Detect which cell encompasses the target text, then output its (X, Y) center coordinate. 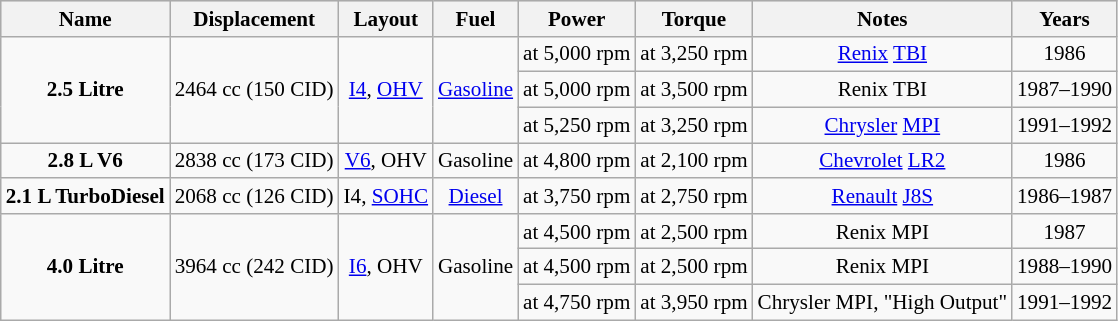
I4, OHV (386, 89)
2464 cc (150 CID) (254, 89)
Renault J8S (882, 196)
I6, OHV (386, 266)
Fuel (476, 18)
Torque (694, 18)
Diesel (476, 196)
at 4,800 rpm (576, 160)
at 2,750 rpm (694, 196)
Notes (882, 18)
I4, SOHC (386, 196)
Chevrolet LR2 (882, 160)
Layout (386, 18)
Name (86, 18)
2.1 L TurboDiesel (86, 196)
at 3,750 rpm (576, 196)
2.8 L V6 (86, 160)
1987 (1064, 230)
1987–1990 (1064, 90)
4.0 Litre (86, 266)
Chrysler MPI, "High Output" (882, 302)
2.5 Litre (86, 89)
1986–1987 (1064, 196)
Power (576, 18)
V6, OHV (386, 160)
at 3,950 rpm (694, 302)
at 4,750 rpm (576, 302)
Displacement (254, 18)
3964 cc (242 CID) (254, 266)
at 2,100 rpm (694, 160)
at 5,250 rpm (576, 124)
Chrysler MPI (882, 124)
Years (1064, 18)
at 3,500 rpm (694, 90)
2838 cc (173 CID) (254, 160)
1988–1990 (1064, 266)
2068 cc (126 CID) (254, 196)
